Extract the (X, Y) coordinate from the center of the cell holding the provided text.  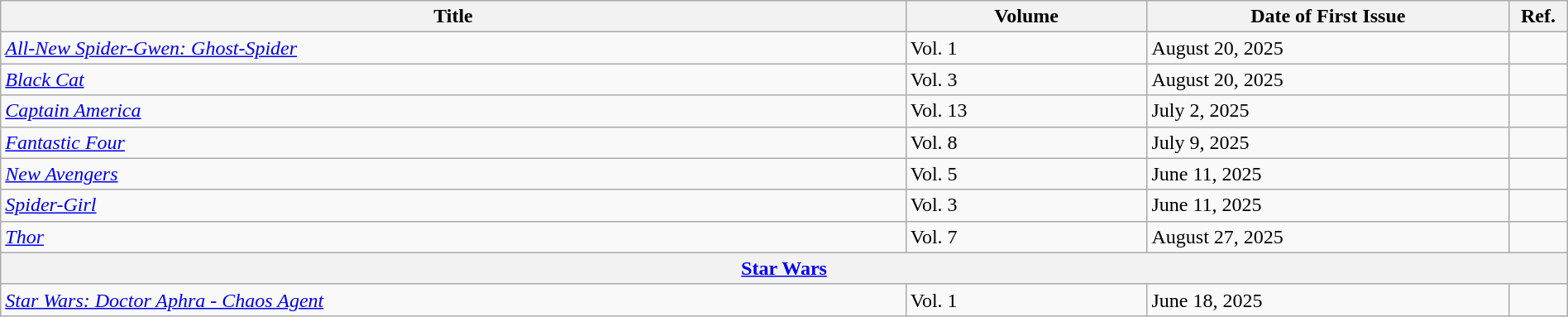
June 18, 2025 (1328, 300)
Ref. (1538, 17)
Vol. 5 (1026, 174)
Star Wars: Doctor Aphra - Chaos Agent (453, 300)
Vol. 7 (1026, 237)
Spider-Girl (453, 205)
Vol. 13 (1026, 111)
Captain America (453, 111)
Title (453, 17)
Date of First Issue (1328, 17)
Star Wars (784, 268)
Black Cat (453, 79)
New Avengers (453, 174)
July 2, 2025 (1328, 111)
Fantastic Four (453, 142)
All-New Spider-Gwen: Ghost-Spider (453, 48)
Volume (1026, 17)
Vol. 8 (1026, 142)
July 9, 2025 (1328, 142)
Thor (453, 237)
August 27, 2025 (1328, 237)
